Search for the cell housing the specified text and yield its (X, Y) center coordinate. 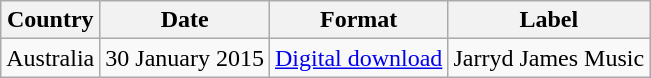
Format (359, 20)
Jarryd James Music (549, 58)
Australia (50, 58)
Label (549, 20)
Digital download (359, 58)
30 January 2015 (185, 58)
Country (50, 20)
Date (185, 20)
